Search for the cell housing the specified text and yield its [x, y] center coordinate. 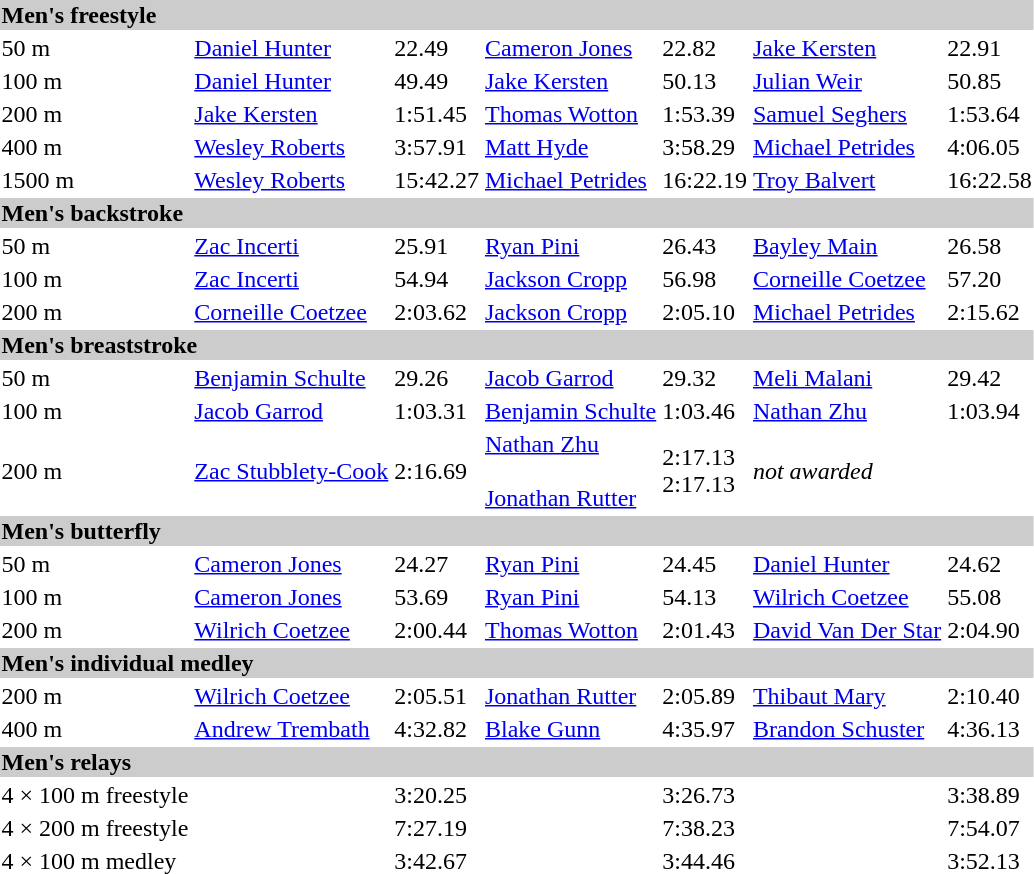
7:27.19 [437, 828]
24.27 [437, 564]
22.82 [705, 48]
49.49 [437, 81]
1:03.31 [437, 411]
Samuel Seghers [846, 114]
2:01.43 [705, 630]
1:51.45 [437, 114]
2:17.13 2:17.13 [705, 471]
Matt Hyde [570, 147]
1:03.94 [990, 411]
Nathan Zhu [846, 411]
Men's backstroke [516, 213]
3:58.29 [705, 147]
26.58 [990, 246]
2:05.89 [705, 696]
50.13 [705, 81]
16:22.58 [990, 180]
Men's butterfly [516, 531]
Meli Malani [846, 378]
David Van Der Star [846, 630]
not awarded [846, 471]
Julian Weir [846, 81]
4:32.82 [437, 729]
1:03.46 [705, 411]
Brandon Schuster [846, 729]
Men's individual medley [516, 663]
Andrew Trembath [292, 729]
53.69 [437, 597]
2:04.90 [990, 630]
2:05.51 [437, 696]
3:26.73 [705, 795]
Nathan Zhu Jonathan Rutter [570, 471]
2:16.69 [437, 471]
29.32 [705, 378]
4 × 100 m freestyle [95, 795]
7:38.23 [705, 828]
4:36.13 [990, 729]
22.49 [437, 48]
2:15.62 [990, 312]
Bayley Main [846, 246]
1:53.64 [990, 114]
55.08 [990, 597]
29.42 [990, 378]
26.43 [705, 246]
1500 m [95, 180]
3:57.91 [437, 147]
24.62 [990, 564]
54.13 [705, 597]
Jonathan Rutter [570, 696]
56.98 [705, 279]
15:42.27 [437, 180]
2:10.40 [990, 696]
Thibaut Mary [846, 696]
Men's breaststroke [516, 345]
2:00.44 [437, 630]
Men's relays [516, 762]
22.91 [990, 48]
4 × 200 m freestyle [95, 828]
29.26 [437, 378]
24.45 [705, 564]
7:54.07 [990, 828]
3:38.89 [990, 795]
16:22.19 [705, 180]
Zac Stubblety-Cook [292, 471]
4:35.97 [705, 729]
25.91 [437, 246]
54.94 [437, 279]
2:03.62 [437, 312]
57.20 [990, 279]
Blake Gunn [570, 729]
4:06.05 [990, 147]
Troy Balvert [846, 180]
3:20.25 [437, 795]
Men's freestyle [516, 15]
1:53.39 [705, 114]
2:05.10 [705, 312]
50.85 [990, 81]
